From the cell containing the given text, extract its center point as [X, Y] coordinate. 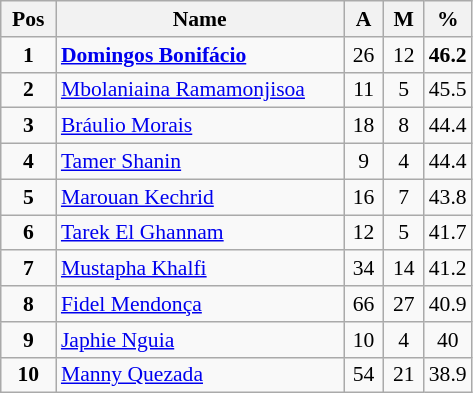
40.9 [448, 304]
45.5 [448, 90]
Bráulio Morais [200, 126]
Tamer Shanin [200, 162]
16 [364, 197]
21 [404, 375]
Tarek El Ghannam [200, 233]
18 [364, 126]
Mbolaniaina Ramamonjisoa [200, 90]
26 [364, 55]
34 [364, 269]
66 [364, 304]
14 [404, 269]
Mustapha Khalfi [200, 269]
A [364, 19]
40 [448, 340]
54 [364, 375]
Pos [28, 19]
Manny Quezada [200, 375]
46.2 [448, 55]
11 [364, 90]
6 [28, 233]
% [448, 19]
2 [28, 90]
M [404, 19]
Japhie Nguia [200, 340]
3 [28, 126]
43.8 [448, 197]
27 [404, 304]
41.2 [448, 269]
Marouan Kechrid [200, 197]
Domingos Bonifácio [200, 55]
38.9 [448, 375]
Fidel Mendonça [200, 304]
Name [200, 19]
1 [28, 55]
41.7 [448, 233]
